Return the [x, y] coordinate for the center point of the cell that contains the specified text.  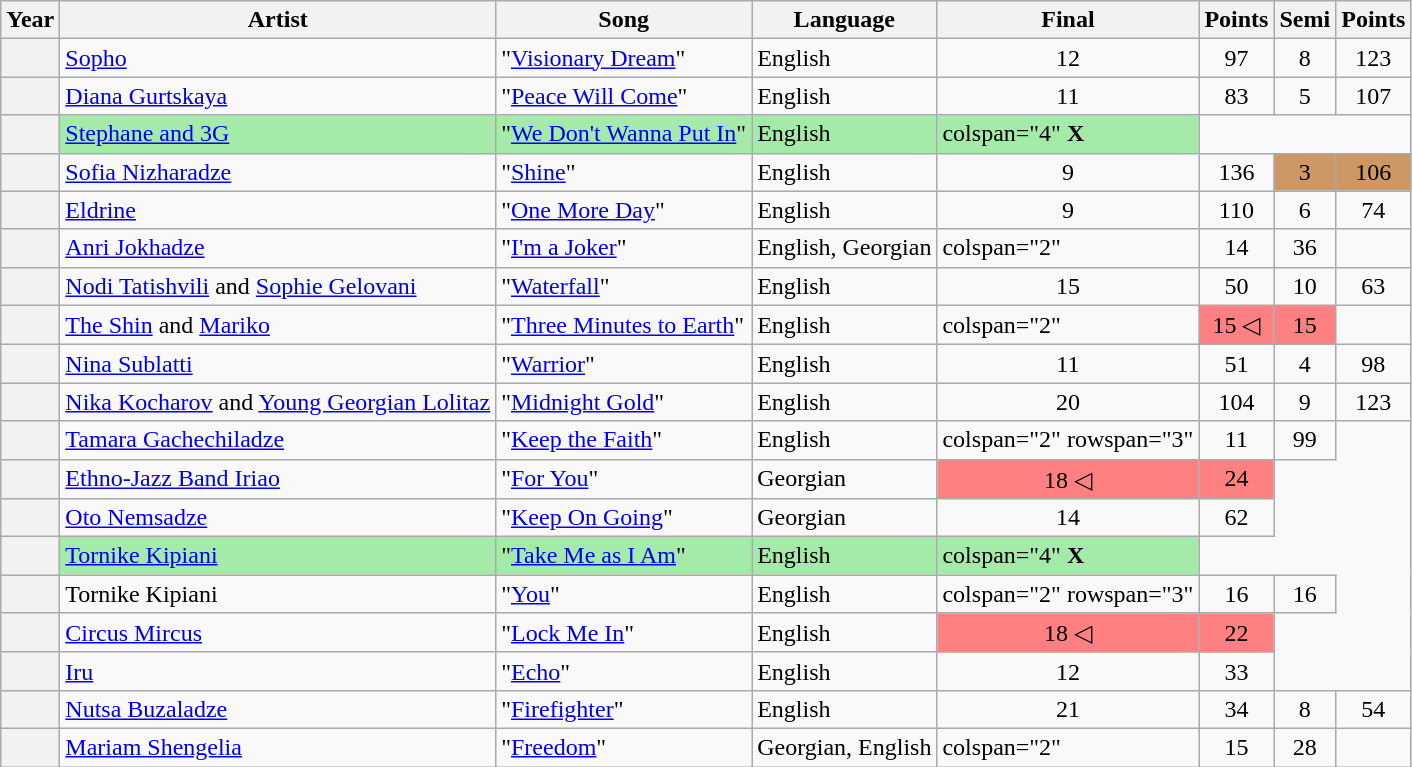
28 [1305, 747]
"Waterfall" [624, 286]
"Firefighter" [624, 709]
"Echo" [624, 671]
"Keep the Faith" [624, 440]
Circus Mircus [278, 633]
Semi [1305, 20]
104 [1236, 402]
36 [1305, 248]
98 [1374, 364]
62 [1236, 518]
136 [1236, 172]
Georgian, English [844, 747]
Sofia Nizharadze [278, 172]
English, Georgian [844, 248]
"Freedom" [624, 747]
3 [1305, 172]
"Visionary Dream" [624, 58]
4 [1305, 364]
Language [844, 20]
24 [1236, 479]
107 [1374, 96]
15 ◁ [1236, 325]
51 [1236, 364]
21 [1068, 709]
"Shine" [624, 172]
Ethno-Jazz Band Iriao [278, 479]
106 [1374, 172]
"Three Minutes to Earth" [624, 325]
"Keep On Going" [624, 518]
Mariam Shengelia [278, 747]
Nika Kocharov and Young Georgian Lolitaz [278, 402]
"Lock Me In" [624, 633]
10 [1305, 286]
Artist [278, 20]
110 [1236, 210]
63 [1374, 286]
"You" [624, 594]
34 [1236, 709]
"We Don't Wanna Put In" [624, 134]
Stephane and 3G [278, 134]
Nutsa Buzaladze [278, 709]
Nodi Tatishvili and Sophie Gelovani [278, 286]
Final [1068, 20]
Oto Nemsadze [278, 518]
"Peace Will Come" [624, 96]
5 [1305, 96]
The Shin and Mariko [278, 325]
Anri Jokhadze [278, 248]
6 [1305, 210]
83 [1236, 96]
54 [1374, 709]
"Take Me as I Am" [624, 556]
33 [1236, 671]
"One More Day" [624, 210]
"I'm a Joker" [624, 248]
97 [1236, 58]
74 [1374, 210]
Diana Gurtskaya [278, 96]
"Warrior" [624, 364]
22 [1236, 633]
Nina Sublatti [278, 364]
Song [624, 20]
99 [1305, 440]
"For You" [624, 479]
Iru [278, 671]
Tamara Gachechiladze [278, 440]
50 [1236, 286]
"Midnight Gold" [624, 402]
Sopho [278, 58]
Eldrine [278, 210]
Year [30, 20]
20 [1068, 402]
